Search for the cell housing the specified text and yield its (x, y) center coordinate. 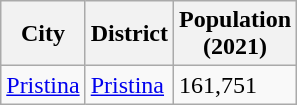
Population(2021) (236, 34)
District (129, 34)
161,751 (236, 85)
City (43, 34)
